Determine the (x, y) coordinate at the center of the cell enclosing the given text.  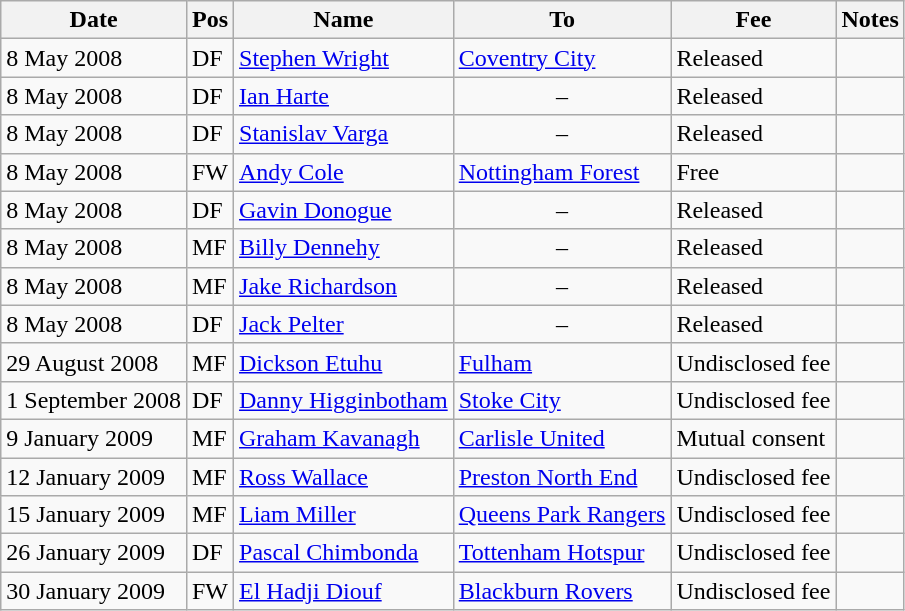
Preston North End (562, 477)
Stephen Wright (344, 58)
Free (754, 172)
Billy Dennehy (344, 248)
29 August 2008 (94, 362)
Ian Harte (344, 96)
Name (344, 20)
Ross Wallace (344, 477)
Fee (754, 20)
Graham Kavanagh (344, 438)
Fulham (562, 362)
Pascal Chimbonda (344, 553)
Coventry City (562, 58)
15 January 2009 (94, 515)
1 September 2008 (94, 400)
Gavin Donogue (344, 210)
Jake Richardson (344, 286)
Stoke City (562, 400)
Mutual consent (754, 438)
9 January 2009 (94, 438)
Queens Park Rangers (562, 515)
30 January 2009 (94, 591)
Danny Higginbotham (344, 400)
El Hadji Diouf (344, 591)
Pos (210, 20)
26 January 2009 (94, 553)
Blackburn Rovers (562, 591)
Carlisle United (562, 438)
Date (94, 20)
Notes (870, 20)
Nottingham Forest (562, 172)
Jack Pelter (344, 324)
Tottenham Hotspur (562, 553)
Dickson Etuhu (344, 362)
Andy Cole (344, 172)
Liam Miller (344, 515)
To (562, 20)
12 January 2009 (94, 477)
Stanislav Varga (344, 134)
